Scan for the cell matching the given text and deliver its [X, Y] coordinate at center. 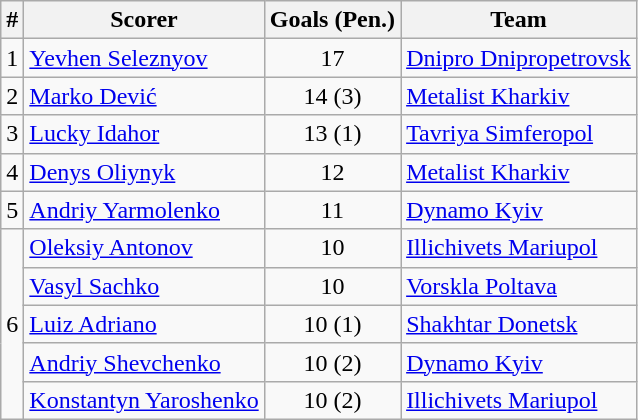
Lucky Idahor [144, 134]
1 [12, 58]
Vasyl Sachko [144, 286]
12 [332, 172]
14 (3) [332, 96]
Luiz Adriano [144, 324]
3 [12, 134]
2 [12, 96]
11 [332, 210]
Team [519, 20]
4 [12, 172]
Marko Dević [144, 96]
Andriy Yarmolenko [144, 210]
Dnipro Dnipropetrovsk [519, 58]
6 [12, 324]
Tavriya Simferopol [519, 134]
17 [332, 58]
Yevhen Seleznyov [144, 58]
Vorskla Poltava [519, 286]
Denys Oliynyk [144, 172]
Oleksiy Antonov [144, 248]
Konstantyn Yaroshenko [144, 400]
5 [12, 210]
# [12, 20]
10 (1) [332, 324]
Shakhtar Donetsk [519, 324]
Goals (Pen.) [332, 20]
13 (1) [332, 134]
Andriy Shevchenko [144, 362]
Scorer [144, 20]
